Extract the [x, y] coordinate from the center of the cell holding the provided text.  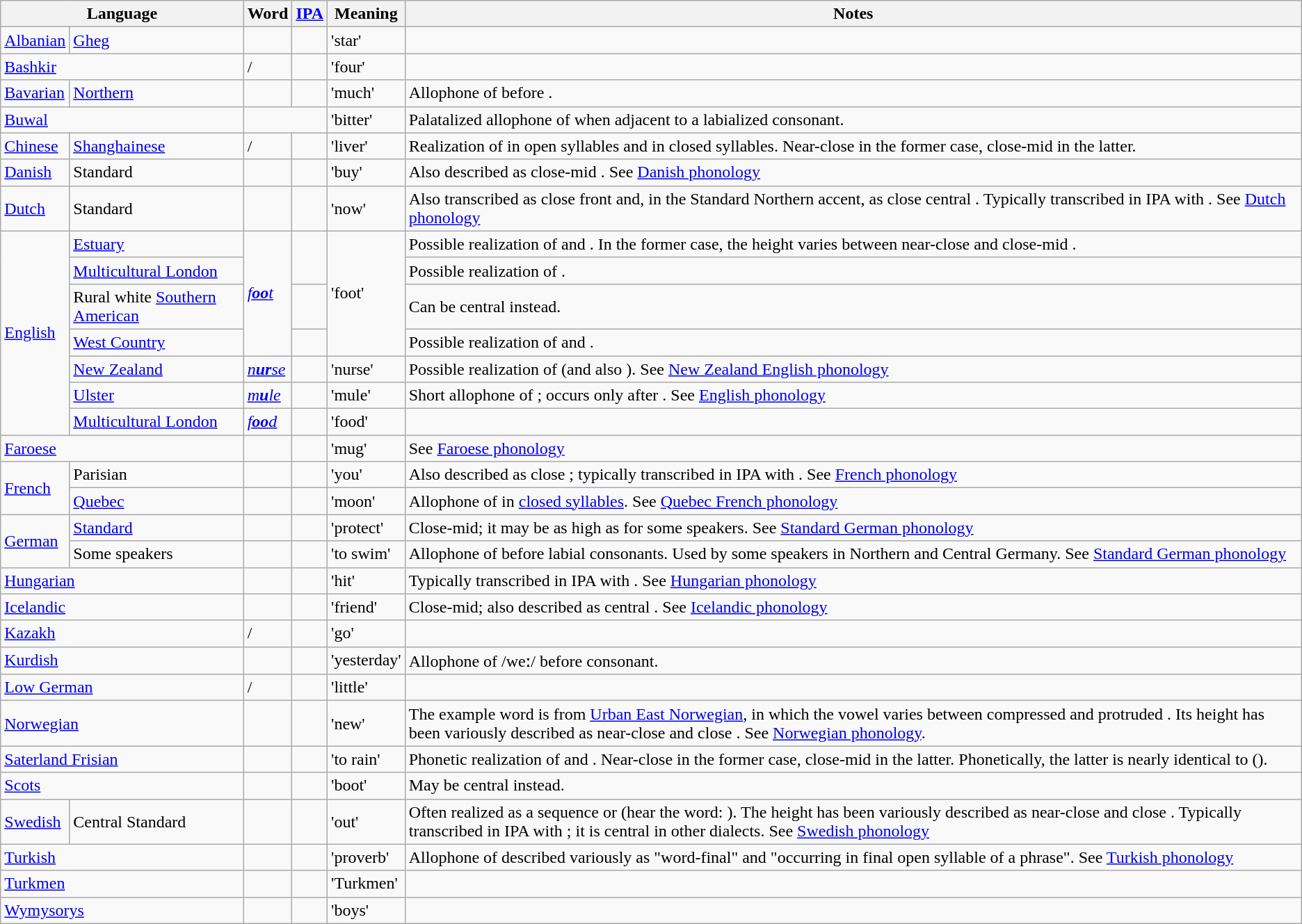
Gheg [156, 40]
'four' [367, 67]
nurse [268, 369]
Palatalized allophone of when adjacent to a labialized consonant. [853, 120]
Allophone of before labial consonants. Used by some speakers in Northern and Central Germany. See Standard German phonology [853, 554]
Northern [156, 93]
Close-mid; it may be as high as for some speakers. See Standard German phonology [853, 528]
'nurse' [367, 369]
Allophone of before . [853, 93]
Allophone of /weː/ before consonant. [853, 660]
'proverb' [367, 857]
'hit' [367, 581]
Low German [122, 688]
'you' [367, 475]
Short allophone of ; occurs only after . See English phonology [853, 396]
'food' [367, 422]
Scots [122, 786]
Dutch [35, 209]
French [35, 488]
'liver' [367, 146]
Norwegian [122, 723]
Possible realization of and . In the former case, the height varies between near-close and close-mid . [853, 244]
Hungarian [122, 581]
'Turkmen' [367, 884]
Word [268, 14]
'protect' [367, 528]
Can be central instead. [853, 306]
'go' [367, 633]
Swedish [35, 822]
'to rain' [367, 759]
Allophone of in closed syllables. See Quebec French phonology [853, 501]
Bashkir [122, 67]
'mug' [367, 448]
See Faroese phonology [853, 448]
Notes [853, 14]
Icelandic [122, 607]
'foot' [367, 293]
'bitter' [367, 120]
'star' [367, 40]
Language [122, 14]
Parisian [156, 475]
IPA [310, 14]
Wymysorys [122, 910]
Rural white Southern American [156, 306]
Shanghainese [156, 146]
Estuary [156, 244]
German [35, 541]
West Country [156, 342]
'boot' [367, 786]
'yesterday' [367, 660]
Chinese [35, 146]
'friend' [367, 607]
'new' [367, 723]
Typically transcribed in IPA with . See Hungarian phonology [853, 581]
Meaning [367, 14]
Quebec [156, 501]
Faroese [122, 448]
'now' [367, 209]
Realization of in open syllables and in closed syllables. Near-close in the former case, close-mid in the latter. [853, 146]
May be central instead. [853, 786]
'buy' [367, 172]
'mule' [367, 396]
Possible realization of (and also ). See New Zealand English phonology [853, 369]
mule [268, 396]
Buwal [122, 120]
New Zealand [156, 369]
Possible realization of and . [853, 342]
'little' [367, 688]
Saterland Frisian [122, 759]
'to swim' [367, 554]
'much' [367, 93]
Turkmen [122, 884]
Also described as close-mid . See Danish phonology [853, 172]
English [35, 332]
Central Standard [156, 822]
Phonetic realization of and . Near-close in the former case, close-mid in the latter. Phonetically, the latter is nearly identical to (). [853, 759]
Kazakh [122, 633]
'out' [367, 822]
Albanian [35, 40]
Danish [35, 172]
Turkish [122, 857]
food [268, 422]
'boys' [367, 910]
Ulster [156, 396]
Allophone of described variously as "word-final" and "occurring in final open syllable of a phrase". See Turkish phonology [853, 857]
Close-mid; also described as central . See Icelandic phonology [853, 607]
Kurdish [122, 660]
Also described as close ; typically transcribed in IPA with . See French phonology [853, 475]
Some speakers [156, 554]
Also transcribed as close front and, in the Standard Northern accent, as close central . Typically transcribed in IPA with . See Dutch phonology [853, 209]
Bavarian [35, 93]
foot [268, 293]
'moon' [367, 501]
Possible realization of . [853, 270]
